Detect which cell encompasses the target text, then output its (X, Y) center coordinate. 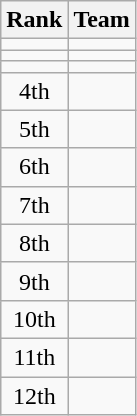
10th (34, 319)
12th (34, 395)
6th (34, 167)
Team (102, 20)
9th (34, 281)
7th (34, 205)
Rank (34, 20)
4th (34, 91)
5th (34, 129)
11th (34, 357)
8th (34, 243)
